Locate the cell with the specified text and output its (x, y) center coordinate. 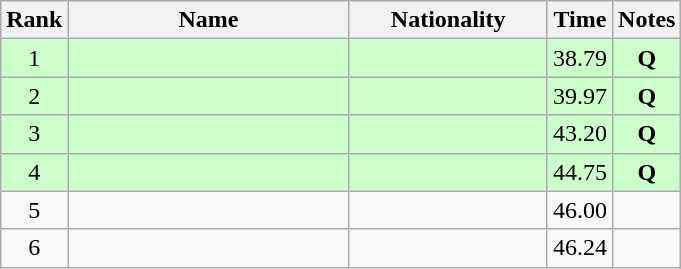
Notes (647, 20)
Name (208, 20)
43.20 (580, 134)
5 (34, 210)
Time (580, 20)
2 (34, 96)
3 (34, 134)
1 (34, 58)
Rank (34, 20)
46.24 (580, 248)
4 (34, 172)
39.97 (580, 96)
38.79 (580, 58)
46.00 (580, 210)
6 (34, 248)
44.75 (580, 172)
Nationality (448, 20)
